Find where the given text appears and provide that cell's center as (x, y) coordinate. 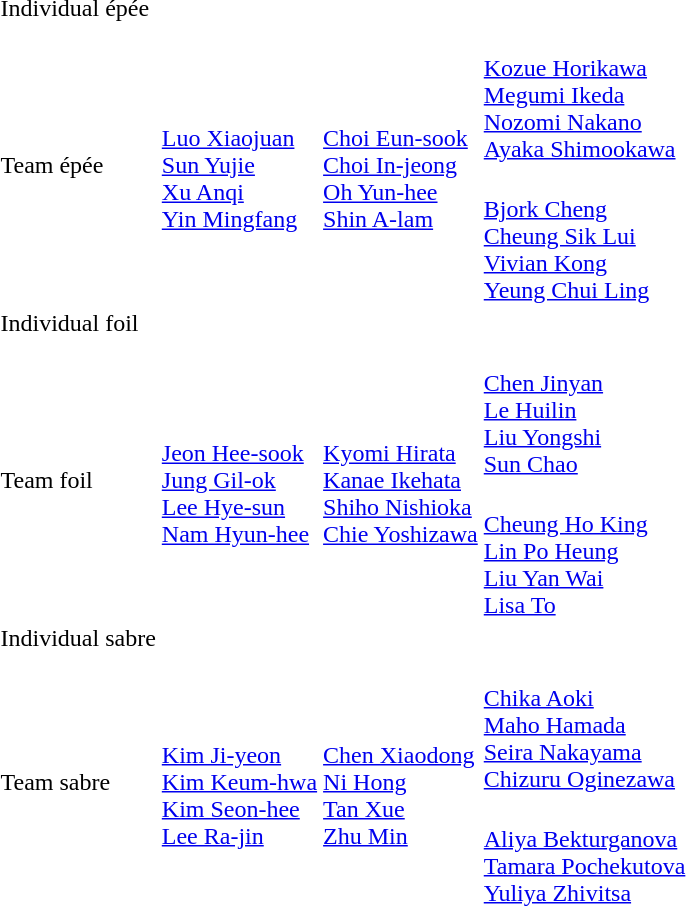
Luo XiaojuanSun YujieXu AnqiYin Mingfang (239, 166)
Choi Eun-sookChoi In-jeongOh Yun-heeShin A-lam (401, 166)
Jeon Hee-sookJung Gil-okLee Hye-sunNam Hyun-hee (239, 480)
Kyomi HirataKanae IkehataShiho NishiokaChie Yoshizawa (401, 480)
